From the cell containing the given text, extract its center point as [X, Y] coordinate. 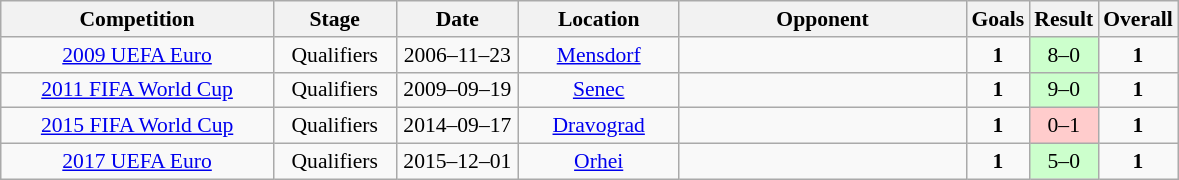
Date [458, 19]
Stage [334, 19]
2015–12–01 [458, 162]
Location [599, 19]
2017 UEFA Euro [138, 162]
2006–11–23 [458, 55]
8–0 [1064, 55]
0–1 [1064, 126]
2015 FIFA World Cup [138, 126]
Opponent [823, 19]
Orhei [599, 162]
Senec [599, 90]
5–0 [1064, 162]
Mensdorf [599, 55]
Result [1064, 19]
Competition [138, 19]
2009 UEFA Euro [138, 55]
9–0 [1064, 90]
2009–09–19 [458, 90]
Dravograd [599, 126]
2011 FIFA World Cup [138, 90]
2014–09–17 [458, 126]
Overall [1138, 19]
Goals [998, 19]
